Return the (x, y) coordinate for the center point of the cell that contains the specified text.  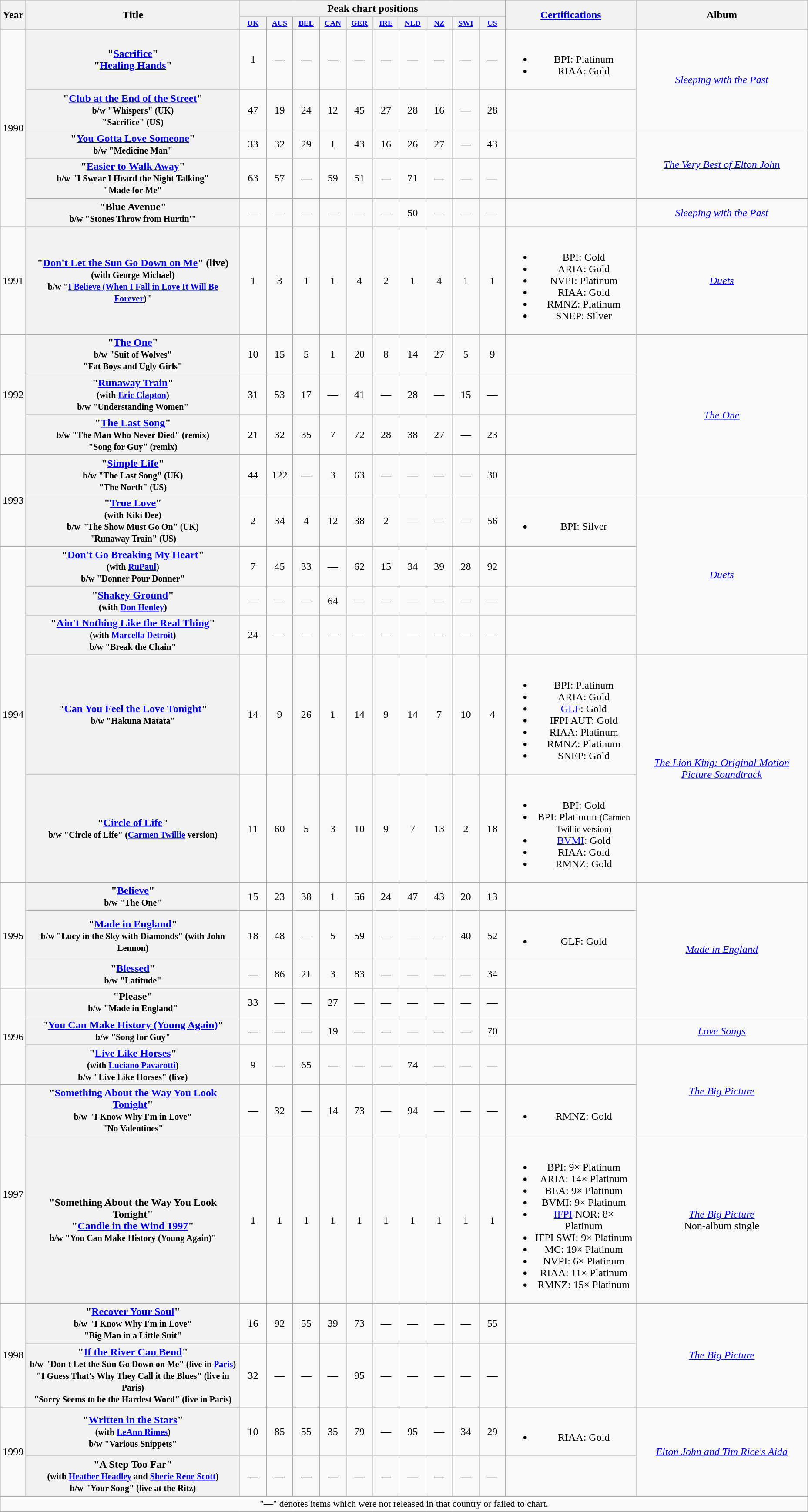
60 (279, 829)
1990 (13, 128)
44 (253, 475)
31 (253, 395)
Title (133, 15)
"Blue Avenue"b/w "Stones Throw from Hurtin'" (133, 212)
1995 (13, 935)
"Made in England"b/w "Lucy in the Sky with Diamonds" (with John Lennon) (133, 935)
"Easier to Walk Away"b/w "I Swear I Heard the Night Talking""Made for Me" (133, 178)
86 (279, 974)
1993 (13, 500)
1992 (13, 395)
"Blessed"b/w "Latitude" (133, 974)
UK (253, 23)
US (493, 23)
"Believe"b/w "The One" (133, 897)
"A Step Too Far"(with Heather Headley and Sherie Rene Scott)b/w "Your Song" (live at the Ritz) (133, 1476)
70 (493, 1031)
"Live Like Horses"(with Luciano Pavarotti)b/w "Live Like Horses" (live) (133, 1065)
41 (359, 395)
IRE (386, 23)
"—" denotes items which were not released in that country or failed to chart. (404, 1504)
"You Gotta Love Someone"b/w "Medicine Man" (133, 144)
"Sacrifice""Healing Hands" (133, 60)
BPI: PlatinumARIA: GoldGLF: GoldIFPI AUT: GoldRIAA: PlatinumRMNZ: PlatinumSNEP: Gold (571, 715)
BPI: GoldARIA: GoldNVPI: PlatinumRIAA: GoldRMNZ: PlatinumSNEP: Silver (571, 281)
53 (279, 395)
94 (412, 1111)
50 (412, 212)
"Written in the Stars"(with LeAnn Rimes)b/w "Various Snippets" (133, 1431)
Peak chart positions (372, 9)
"Something About the Way You Look Tonight""Candle in the Wind 1997"b/w "You Can Make History (Young Again)" (133, 1220)
79 (359, 1431)
SWI (466, 23)
"The One"b/w "Suit of Wolves""Fat Boys and Ugly Girls" (133, 355)
The Very Best of Elton John (721, 164)
122 (279, 475)
"True Love"(with Kiki Dee)b/w "The Show Must Go On" (UK)"Runaway Train" (US) (133, 520)
"Simple Life"b/w "The Last Song" (UK)"The North" (US) (133, 475)
"You Can Make History (Young Again)"b/w "Song for Guy" (133, 1031)
1996 (13, 1037)
The One (721, 415)
GLF: Gold (571, 935)
"Runaway Train"(with Eric Clapton)b/w "Understanding Women" (133, 395)
11 (253, 829)
62 (359, 566)
40 (466, 935)
1998 (13, 1355)
52 (493, 935)
BEL (306, 23)
1997 (13, 1194)
NZ (439, 23)
"Something About the Way You Look Tonight"b/w "I Know Why I'm in Love""No Valentines" (133, 1111)
"Don't Let the Sun Go Down on Me" (live)(with George Michael)b/w "I Believe (When I Fall in Love It Will Be Forever)" (133, 281)
Album (721, 15)
"Please"b/w "Made in England" (133, 1002)
GER (359, 23)
Certifications (571, 15)
65 (306, 1065)
"Don't Go Breaking My Heart"(with RuPaul)b/w "Donner Pour Donner" (133, 566)
RIAA: Gold (571, 1431)
"Ain't Nothing Like the Real Thing"(with Marcella Detroit)b/w "Break the Chain" (133, 635)
"Circle of Life"b/w "Circle of Life" (Carmen Twillie version) (133, 829)
Made in England (721, 950)
17 (306, 395)
1991 (13, 281)
Love Songs (721, 1031)
AUS (279, 23)
51 (359, 178)
BPI: PlatinumRIAA: Gold (571, 60)
"Recover Your Soul"b/w "I Know Why I'm in Love""Big Man in a Little Suit" (133, 1323)
BPI: GoldBPI: Platinum (Carmen Twillie version)BVMI: GoldRIAA: GoldRMNZ: Gold (571, 829)
The Big PictureNon-album single (721, 1220)
8 (386, 355)
"Shakey Ground"(with Don Henley) (133, 601)
83 (359, 974)
48 (279, 935)
"The Last Song"b/w "The Man Who Never Died" (remix)"Song for Guy" (remix) (133, 435)
"Can You Feel the Love Tonight"b/w "Hakuna Matata" (133, 715)
64 (332, 601)
71 (412, 178)
1994 (13, 714)
30 (493, 475)
Year (13, 15)
CAN (332, 23)
74 (412, 1065)
RMNZ: Gold (571, 1111)
"Club at the End of the Street"b/w "Whispers" (UK)"Sacrifice" (US) (133, 110)
72 (359, 435)
BPI: Silver (571, 520)
NLD (412, 23)
The Lion King: Original Motion Picture Soundtrack (721, 769)
1999 (13, 1451)
85 (279, 1431)
57 (279, 178)
Elton John and Tim Rice's Aida (721, 1451)
